Locate the cell with the specified text and output its [x, y] center coordinate. 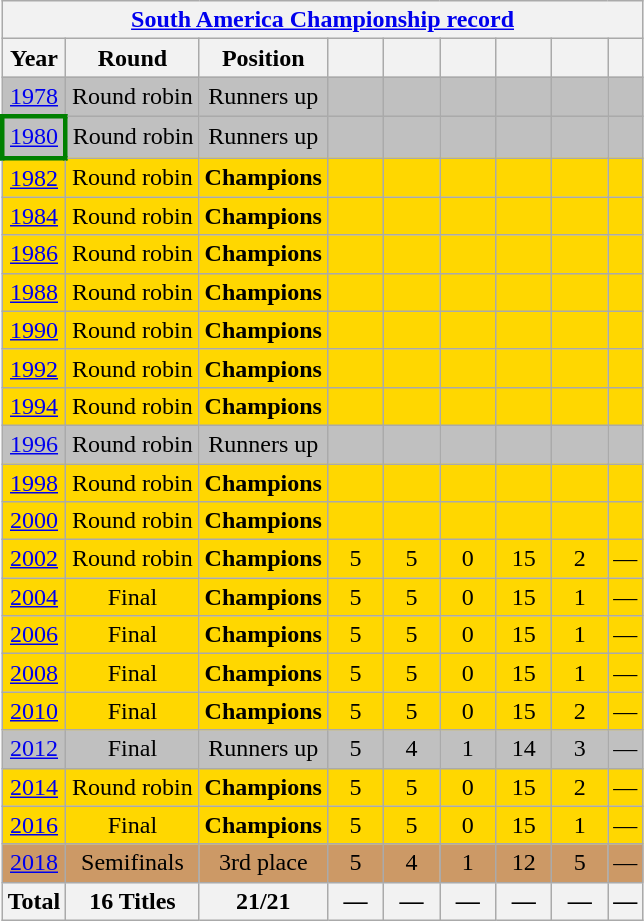
2004 [34, 597]
16 Titles [132, 901]
1986 [34, 254]
1988 [34, 292]
1992 [34, 368]
1998 [34, 483]
2006 [34, 635]
South America Championship record [322, 20]
1996 [34, 444]
2000 [34, 521]
2008 [34, 673]
Position [263, 58]
1982 [34, 178]
3 [580, 749]
Total [34, 901]
2002 [34, 559]
14 [524, 749]
1994 [34, 406]
2010 [34, 711]
2018 [34, 863]
2014 [34, 787]
1980 [34, 136]
Round [132, 58]
Year [34, 58]
3rd place [263, 863]
1978 [34, 97]
12 [524, 863]
Semifinals [132, 863]
2016 [34, 825]
1990 [34, 330]
1984 [34, 216]
2012 [34, 749]
21/21 [263, 901]
